Capture the cell that displays the provided text and extract its [X, Y] central coordinate. 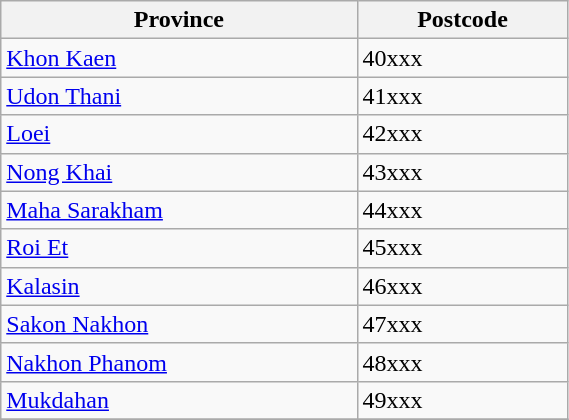
44xxx [462, 210]
Khon Kaen [179, 58]
47xxx [462, 324]
Nong Khai [179, 172]
Maha Sarakham [179, 210]
41xxx [462, 96]
Kalasin [179, 286]
45xxx [462, 248]
49xxx [462, 400]
42xxx [462, 134]
Roi Et [179, 248]
48xxx [462, 362]
46xxx [462, 286]
Mukdahan [179, 400]
Nakhon Phanom [179, 362]
Postcode [462, 20]
Province [179, 20]
40xxx [462, 58]
Loei [179, 134]
Udon Thani [179, 96]
Sakon Nakhon [179, 324]
43xxx [462, 172]
